For the text-containing cell, return its midpoint in (X, Y) coordinate format. 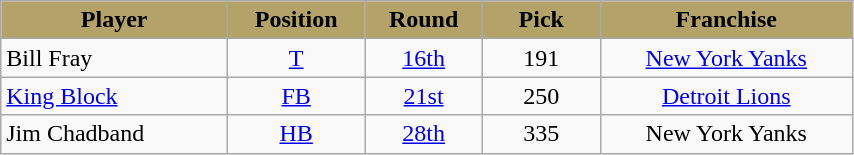
Bill Fray (114, 58)
Franchise (726, 20)
28th (424, 134)
King Block (114, 96)
250 (541, 96)
Player (114, 20)
Detroit Lions (726, 96)
191 (541, 58)
Round (424, 20)
21st (424, 96)
Jim Chadband (114, 134)
HB (296, 134)
335 (541, 134)
Position (296, 20)
16th (424, 58)
FB (296, 96)
T (296, 58)
Pick (541, 20)
